Pinpoint the cell where the given text exists, returning its (X, Y) midpoint coordinate. 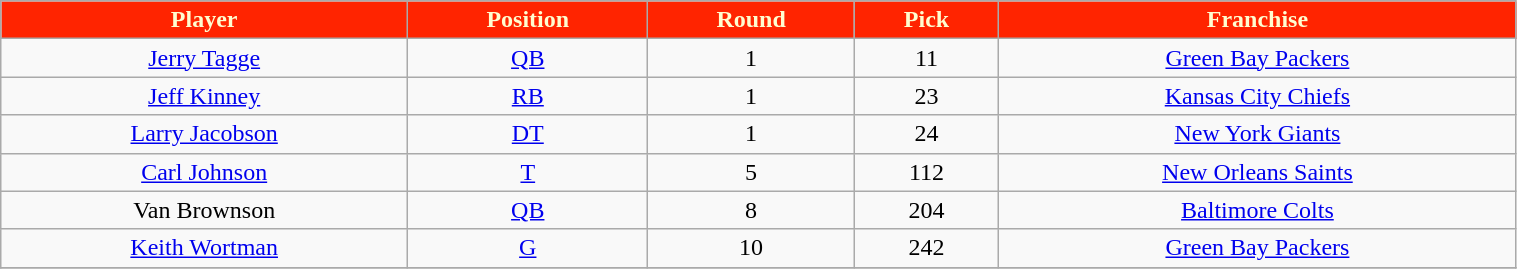
Pick (926, 20)
Position (528, 20)
T (528, 172)
Kansas City Chiefs (1258, 96)
G (528, 248)
RB (528, 96)
New Orleans Saints (1258, 172)
Keith Wortman (204, 248)
Van Brownson (204, 210)
Carl Johnson (204, 172)
Round (751, 20)
DT (528, 134)
11 (926, 58)
Franchise (1258, 20)
Larry Jacobson (204, 134)
Player (204, 20)
112 (926, 172)
Jerry Tagge (204, 58)
24 (926, 134)
Jeff Kinney (204, 96)
New York Giants (1258, 134)
Baltimore Colts (1258, 210)
10 (751, 248)
5 (751, 172)
23 (926, 96)
204 (926, 210)
8 (751, 210)
242 (926, 248)
